Provide the (X, Y) coordinate of the cell's center where the given text is located.  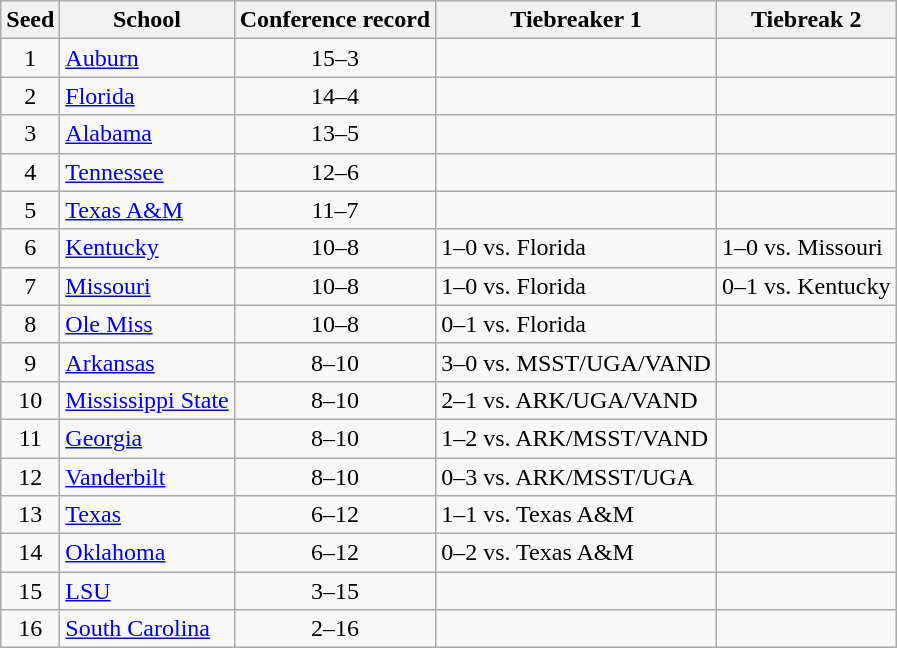
Arkansas (147, 362)
1–1 vs. Texas A&M (576, 515)
16 (30, 629)
4 (30, 172)
3–15 (334, 591)
Missouri (147, 286)
12 (30, 477)
0–2 vs. Texas A&M (576, 553)
11–7 (334, 210)
School (147, 20)
3 (30, 134)
Mississippi State (147, 400)
8 (30, 324)
LSU (147, 591)
10 (30, 400)
Conference record (334, 20)
7 (30, 286)
15–3 (334, 58)
1 (30, 58)
Ole Miss (147, 324)
9 (30, 362)
0–1 vs. Kentucky (806, 286)
5 (30, 210)
Oklahoma (147, 553)
14 (30, 553)
13 (30, 515)
0–3 vs. ARK/MSST/UGA (576, 477)
South Carolina (147, 629)
1–2 vs. ARK/MSST/VAND (576, 438)
2 (30, 96)
Auburn (147, 58)
Texas A&M (147, 210)
11 (30, 438)
Tiebreaker 1 (576, 20)
Georgia (147, 438)
15 (30, 591)
Tennessee (147, 172)
2–1 vs. ARK/UGA/VAND (576, 400)
0–1 vs. Florida (576, 324)
13–5 (334, 134)
6 (30, 248)
2–16 (334, 629)
Tiebreak 2 (806, 20)
1–0 vs. Missouri (806, 248)
Texas (147, 515)
14–4 (334, 96)
Florida (147, 96)
12–6 (334, 172)
Vanderbilt (147, 477)
3–0 vs. MSST/UGA/VAND (576, 362)
Alabama (147, 134)
Kentucky (147, 248)
Seed (30, 20)
